Detect which cell encompasses the target text, then output its (X, Y) center coordinate. 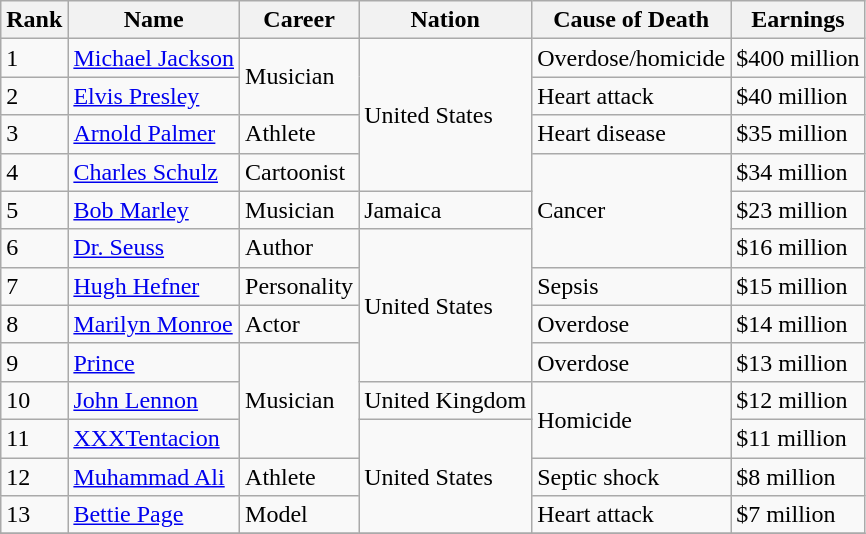
$23 million (798, 210)
$12 million (798, 400)
Name (154, 20)
$11 million (798, 438)
Homicide (632, 419)
Prince (154, 362)
8 (34, 324)
Bob Marley (154, 210)
Sepsis (632, 286)
6 (34, 248)
10 (34, 400)
Earnings (798, 20)
Elvis Presley (154, 96)
Cause of Death (632, 20)
$7 million (798, 515)
Marilyn Monroe (154, 324)
Rank (34, 20)
13 (34, 515)
$34 million (798, 172)
Hugh Hefner (154, 286)
Cancer (632, 210)
Personality (300, 286)
Muhammad Ali (154, 477)
$13 million (798, 362)
$16 million (798, 248)
John Lennon (154, 400)
Model (300, 515)
9 (34, 362)
Cartoonist (300, 172)
Career (300, 20)
XXXTentacion (154, 438)
$400 million (798, 58)
Dr. Seuss (154, 248)
1 (34, 58)
$15 million (798, 286)
12 (34, 477)
Author (300, 248)
Septic shock (632, 477)
3 (34, 134)
Actor (300, 324)
$35 million (798, 134)
United Kingdom (446, 400)
Charles Schulz (154, 172)
$14 million (798, 324)
$40 million (798, 96)
2 (34, 96)
4 (34, 172)
5 (34, 210)
Arnold Palmer (154, 134)
$8 million (798, 477)
7 (34, 286)
Jamaica (446, 210)
11 (34, 438)
Nation (446, 20)
Overdose/homicide (632, 58)
Heart disease (632, 134)
Michael Jackson (154, 58)
Bettie Page (154, 515)
